Extract the (x, y) coordinate from the center of the cell holding the provided text.  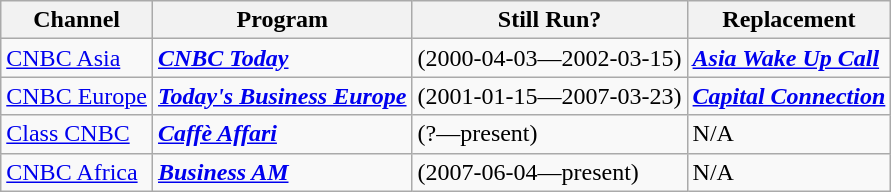
Class CNBC (77, 134)
CNBC Africa (77, 172)
Asia Wake Up Call (789, 58)
CNBC Today (282, 58)
(2001-01-15—2007-03-23) (550, 96)
(2007-06-04—present) (550, 172)
Business AM (282, 172)
(?—present) (550, 134)
CNBC Asia (77, 58)
CNBC Europe (77, 96)
Channel (77, 20)
(2000-04-03—2002-03-15) (550, 58)
Caffè Affari (282, 134)
Capital Connection (789, 96)
Today's Business Europe (282, 96)
Still Run? (550, 20)
Program (282, 20)
Replacement (789, 20)
